Capture the cell that displays the provided text and extract its [X, Y] central coordinate. 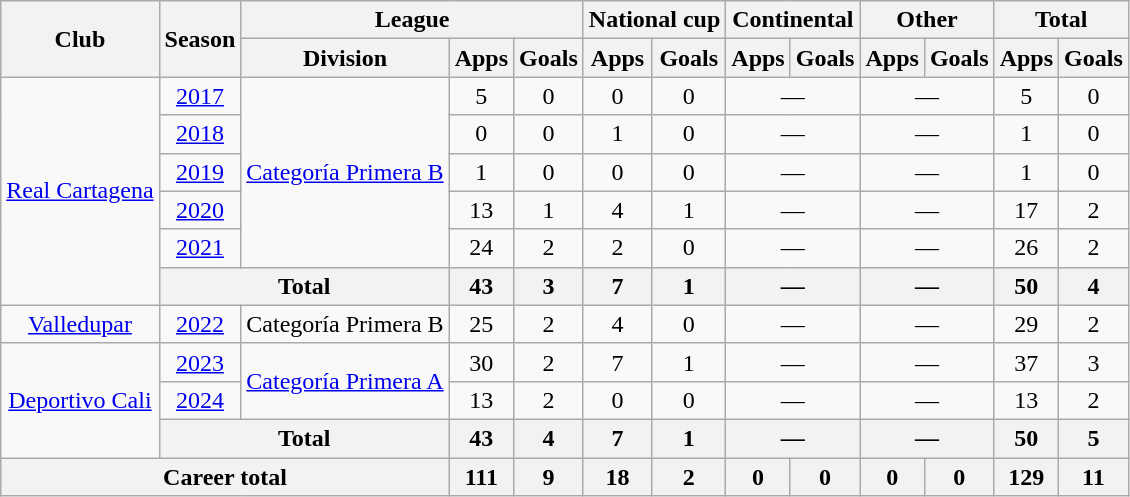
2022 [200, 324]
26 [1026, 248]
24 [481, 248]
2017 [200, 96]
37 [1026, 362]
11 [1094, 477]
Categoría Primera A [345, 381]
129 [1026, 477]
League [412, 20]
Division [345, 58]
25 [481, 324]
17 [1026, 210]
2019 [200, 172]
Career total [225, 477]
29 [1026, 324]
2020 [200, 210]
30 [481, 362]
Real Cartagena [80, 191]
Continental [793, 20]
18 [617, 477]
National cup [654, 20]
Deportivo Cali [80, 400]
2018 [200, 134]
Season [200, 39]
2021 [200, 248]
111 [481, 477]
Other [927, 20]
9 [549, 477]
Club [80, 39]
2023 [200, 362]
Valledupar [80, 324]
2024 [200, 400]
